Find where the given text appears and provide that cell's center as (x, y) coordinate. 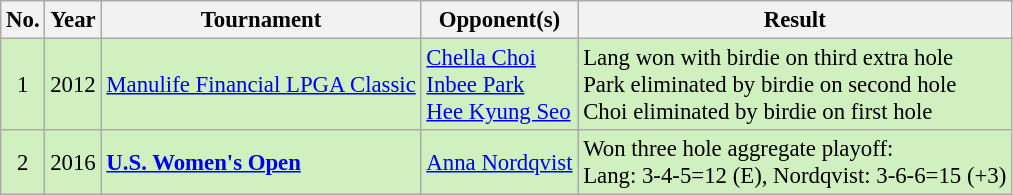
Year (73, 20)
U.S. Women's Open (261, 162)
Won three hole aggregate playoff:Lang: 3-4-5=12 (E), Nordqvist: 3-6-6=15 (+3) (795, 162)
2012 (73, 85)
Anna Nordqvist (500, 162)
Opponent(s) (500, 20)
No. (23, 20)
Result (795, 20)
Tournament (261, 20)
1 (23, 85)
2016 (73, 162)
Chella Choi Inbee Park Hee Kyung Seo (500, 85)
2 (23, 162)
Manulife Financial LPGA Classic (261, 85)
Lang won with birdie on third extra holePark eliminated by birdie on second holeChoi eliminated by birdie on first hole (795, 85)
